Scan for the cell matching the given text and deliver its (X, Y) coordinate at center. 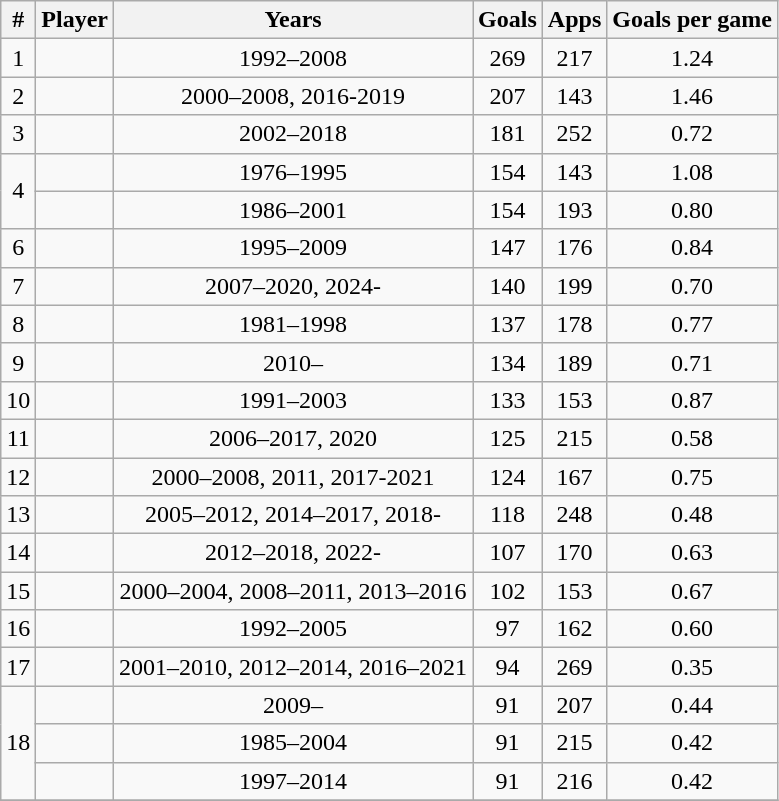
2007–2020, 2024- (294, 286)
140 (508, 286)
2000–2004, 2008–2011, 2013–2016 (294, 591)
0.75 (692, 477)
# (18, 20)
0.60 (692, 629)
0.70 (692, 286)
133 (508, 400)
217 (574, 58)
2002–2018 (294, 134)
199 (574, 286)
Years (294, 20)
1997–2014 (294, 781)
2009– (294, 705)
248 (574, 515)
102 (508, 591)
178 (574, 324)
125 (508, 438)
137 (508, 324)
170 (574, 553)
193 (574, 210)
2006–2017, 2020 (294, 438)
2012–2018, 2022- (294, 553)
0.71 (692, 362)
0.67 (692, 591)
18 (18, 743)
4 (18, 191)
0.58 (692, 438)
134 (508, 362)
14 (18, 553)
1985–2004 (294, 743)
2001–2010, 2012–2014, 2016–2021 (294, 667)
1986–2001 (294, 210)
0.87 (692, 400)
1.24 (692, 58)
6 (18, 248)
1 (18, 58)
1992–2005 (294, 629)
124 (508, 477)
Apps (574, 20)
216 (574, 781)
181 (508, 134)
1991–2003 (294, 400)
147 (508, 248)
2000–2008, 2016-2019 (294, 96)
162 (574, 629)
8 (18, 324)
10 (18, 400)
1976–1995 (294, 172)
Player (75, 20)
Goals per game (692, 20)
1.08 (692, 172)
167 (574, 477)
118 (508, 515)
0.77 (692, 324)
0.44 (692, 705)
15 (18, 591)
3 (18, 134)
9 (18, 362)
13 (18, 515)
0.48 (692, 515)
0.84 (692, 248)
12 (18, 477)
17 (18, 667)
94 (508, 667)
0.35 (692, 667)
1992–2008 (294, 58)
2005–2012, 2014–2017, 2018- (294, 515)
11 (18, 438)
0.80 (692, 210)
0.63 (692, 553)
1.46 (692, 96)
16 (18, 629)
189 (574, 362)
176 (574, 248)
97 (508, 629)
2000–2008, 2011, 2017-2021 (294, 477)
Goals (508, 20)
0.72 (692, 134)
107 (508, 553)
7 (18, 286)
252 (574, 134)
1995–2009 (294, 248)
2010– (294, 362)
2 (18, 96)
1981–1998 (294, 324)
